Capture the cell that displays the provided text and extract its [X, Y] central coordinate. 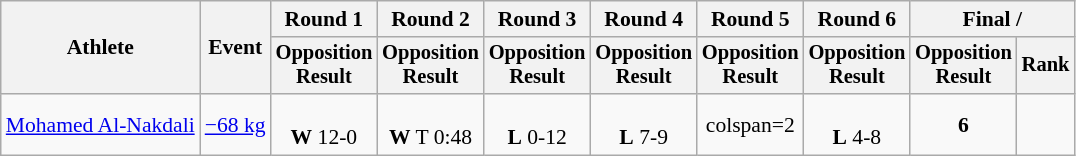
Event [236, 48]
−68 kg [236, 124]
Round 5 [750, 19]
Round 1 [324, 19]
Final / [992, 19]
Rank [1046, 66]
W 12-0 [324, 124]
L 0-12 [538, 124]
Round 3 [538, 19]
Mohamed Al-Nakdali [100, 124]
W T 0:48 [430, 124]
6 [964, 124]
Round 2 [430, 19]
L 4-8 [858, 124]
Athlete [100, 48]
L 7-9 [644, 124]
Round 6 [858, 19]
Round 4 [644, 19]
colspan=2 [750, 124]
